Return the (x, y) coordinate for the center point of the cell that contains the specified text.  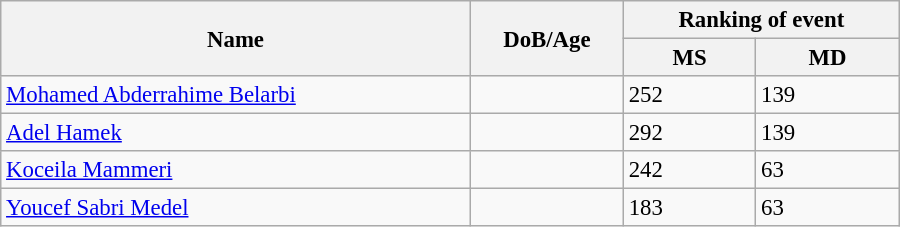
MD (828, 58)
242 (689, 170)
Koceila Mammeri (236, 170)
Youcef Sabri Medel (236, 208)
183 (689, 208)
Name (236, 38)
Adel Hamek (236, 133)
DoB/Age (546, 38)
MS (689, 58)
Mohamed Abderrahime Belarbi (236, 95)
252 (689, 95)
292 (689, 133)
Ranking of event (761, 20)
